Scan for the cell matching the given text and deliver its [X, Y] coordinate at center. 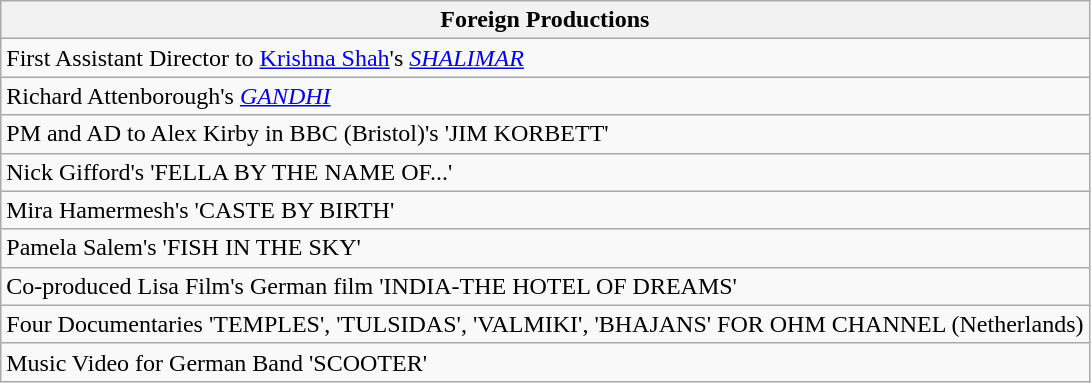
Co-produced Lisa Film's German film 'INDIA-THE HOTEL OF DREAMS' [545, 286]
Music Video for German Band 'SCOOTER' [545, 362]
Pamela Salem's 'FISH IN THE SKY' [545, 248]
Four Documentaries 'TEMPLES', 'TULSIDAS', 'VALMIKI', 'BHAJANS' FOR OHM CHANNEL (Netherlands) [545, 324]
Foreign Productions [545, 20]
First Assistant Director to Krishna Shah's SHALIMAR [545, 58]
Nick Gifford's 'FELLA BY THE NAME OF...' [545, 172]
Richard Attenborough's GANDHI [545, 96]
PM and AD to Alex Kirby in BBC (Bristol)'s 'JIM KORBETT' [545, 134]
Mira Hamermesh's 'CASTE BY BIRTH' [545, 210]
